Provide the (x, y) coordinate of the cell's center where the given text is located.  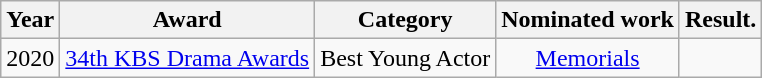
34th KBS Drama Awards (188, 58)
2020 (30, 58)
Year (30, 20)
Category (406, 20)
Best Young Actor (406, 58)
Award (188, 20)
Result. (720, 20)
Nominated work (588, 20)
Memorials (588, 58)
